Detect which cell encompasses the target text, then output its [X, Y] center coordinate. 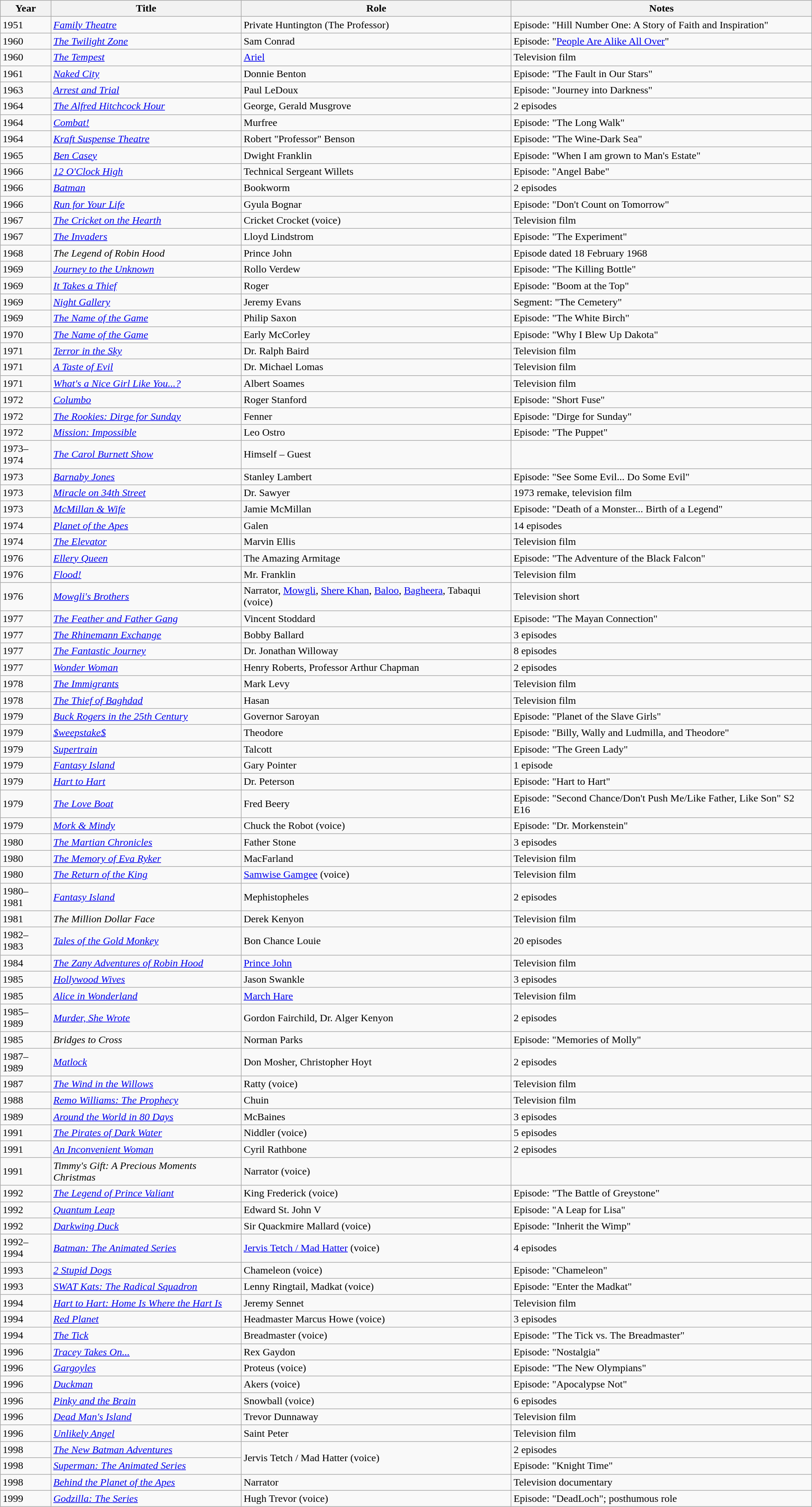
Episode: "Journey into Darkness" [662, 90]
14 episodes [662, 526]
Norman Parks [376, 1040]
1985–1989 [26, 1018]
King Frederick (voice) [376, 1193]
McBaines [376, 1117]
1 episode [662, 765]
Proteus (voice) [376, 1368]
The Martian Chronicles [146, 842]
The Invaders [146, 237]
1980–1981 [26, 897]
Roger [376, 286]
The Fantastic Journey [146, 651]
Snowball (voice) [376, 1401]
1999 [26, 1498]
Episode: "Don't Count on Tomorrow" [662, 204]
1963 [26, 90]
Episode: "Planet of the Slave Girls" [662, 716]
1973 remake, television film [662, 493]
Breadmaster (voice) [376, 1335]
8 episodes [662, 651]
Himself – Guest [376, 454]
Ariel [376, 57]
Saint Peter [376, 1433]
Narrator [376, 1482]
Chuin [376, 1100]
Columbo [146, 400]
Arrest and Trial [146, 90]
Donnie Benton [376, 74]
Gyula Bognar [376, 204]
Narrator, Mowgli, Shere Khan, Baloo, Bagheera, Tabaqui (voice) [376, 596]
A Taste of Evil [146, 367]
What's a Nice Girl Like You...? [146, 383]
Theodore [376, 733]
Episode: "Chameleon" [662, 1270]
1992–1994 [26, 1248]
5 episodes [662, 1133]
4 episodes [662, 1248]
Run for Your Life [146, 204]
March Hare [376, 996]
Dr. Ralph Baird [376, 351]
Mork & Mindy [146, 826]
Early McCorley [376, 335]
Buck Rogers in the 25th Century [146, 716]
Rex Gaydon [376, 1352]
Samwise Gamgee (voice) [376, 875]
The Feather and Father Gang [146, 619]
Hasan [376, 700]
Kraft Suspense Theatre [146, 139]
Episode: "Angel Babe" [662, 171]
Dr. Peterson [376, 782]
Mark Levy [376, 684]
The Rookies: Dirge for Sunday [146, 416]
Episode: "A Leap for Lisa" [662, 1210]
Mowgli's Brothers [146, 596]
Unlikely Angel [146, 1433]
The New Batman Adventures [146, 1450]
1970 [26, 335]
Episode: "Why I Blew Up Dakota" [662, 335]
Quantum Leap [146, 1210]
The Elevator [146, 542]
Talcott [376, 749]
The Pirates of Dark Water [146, 1133]
George, Gerald Musgrove [376, 106]
Bridges to Cross [146, 1040]
Behind the Planet of the Apes [146, 1482]
Hollywood Wives [146, 979]
The Zany Adventures of Robin Hood [146, 963]
Albert Soames [376, 383]
Hart to Hart: Home Is Where the Hart Is [146, 1303]
Matlock [146, 1061]
Cyril Rathbone [376, 1149]
Dr. Michael Lomas [376, 367]
Episode: "The Fault in Our Stars" [662, 74]
The Million Dollar Face [146, 919]
Jason Swankle [376, 979]
6 episodes [662, 1401]
Dr. Jonathan Willoway [376, 651]
Episode: "Hill Number One: A Story of Faith and Inspiration" [662, 25]
Philip Saxon [376, 318]
Episode: "Apocalypse Not" [662, 1384]
$weepstake$ [146, 733]
Television documentary [662, 1482]
1968 [26, 253]
Rollo Verdew [376, 269]
Timmy's Gift: A Precious Moments Christmas [146, 1171]
Lenny Ringtail, Madkat (voice) [376, 1286]
The Twilight Zone [146, 41]
Episode: "Dr. Morkenstein" [662, 826]
Bon Chance Louie [376, 941]
Episode: "The Tick vs. The Breadmaster" [662, 1335]
Roger Stanford [376, 400]
Dwight Franklin [376, 155]
Episode: "Second Chance/Don't Push Me/Like Father, Like Son" S2 E16 [662, 804]
Family Theatre [146, 25]
The Amazing Armitage [376, 558]
Technical Sergeant Willets [376, 171]
Episode: "The Wine-Dark Sea" [662, 139]
Night Gallery [146, 302]
Jeremy Evans [376, 302]
Duckman [146, 1384]
Episode: "Nostalgia" [662, 1352]
Tracey Takes On... [146, 1352]
Niddler (voice) [376, 1133]
The Tempest [146, 57]
The Carol Burnett Show [146, 454]
Supertrain [146, 749]
1982–1983 [26, 941]
Combat! [146, 123]
The Legend of Robin Hood [146, 253]
Narrator (voice) [376, 1171]
The Alfred Hitchcock Hour [146, 106]
The Legend of Prince Valiant [146, 1193]
1984 [26, 963]
Terror in the Sky [146, 351]
Vincent Stoddard [376, 619]
Journey to the Unknown [146, 269]
Gargoyles [146, 1368]
Episode: "The Experiment" [662, 237]
Episode: "Inherit the Wimp" [662, 1226]
Cricket Crocket (voice) [376, 221]
12 O'Clock High [146, 171]
Tales of the Gold Monkey [146, 941]
Batman: The Animated Series [146, 1248]
Naked City [146, 74]
Hart to Hart [146, 782]
Jamie McMillan [376, 509]
Miracle on 34th Street [146, 493]
It Takes a Thief [146, 286]
Episode: "Death of a Monster... Birth of a Legend" [662, 509]
Mephistopheles [376, 897]
The Rhinemann Exchange [146, 635]
1987 [26, 1084]
Ellery Queen [146, 558]
Robert "Professor" Benson [376, 139]
Headmaster Marcus Howe (voice) [376, 1319]
Ratty (voice) [376, 1084]
Year [26, 9]
Episode: "The Adventure of the Black Falcon" [662, 558]
Governor Saroyan [376, 716]
Episode: "The Killing Bottle" [662, 269]
1961 [26, 74]
Trevor Dunnaway [376, 1417]
1987–1989 [26, 1061]
The Wind in the Willows [146, 1084]
20 episodes [662, 941]
Episode: "The Long Walk" [662, 123]
Episode: "The Green Lady" [662, 749]
Episode: "Knight Time" [662, 1466]
Mission: Impossible [146, 432]
An Inconvenient Woman [146, 1149]
The Tick [146, 1335]
Lloyd Lindstrom [376, 237]
Role [376, 9]
Ben Casey [146, 155]
1951 [26, 25]
Sir Quackmire Mallard (voice) [376, 1226]
Bobby Ballard [376, 635]
The Return of the King [146, 875]
MacFarland [376, 858]
Paul LeDoux [376, 90]
1989 [26, 1117]
Jeremy Sennet [376, 1303]
Notes [662, 9]
Episode: "The New Olympians" [662, 1368]
Gary Pointer [376, 765]
Father Stone [376, 842]
Fenner [376, 416]
Remo Williams: The Prophecy [146, 1100]
Episode: "Short Fuse" [662, 400]
Godzilla: The Series [146, 1498]
The Love Boat [146, 804]
Episode: "People Are Alike All Over" [662, 41]
Episode: "Enter the Madkat" [662, 1286]
Episode: "When I am grown to Man's Estate" [662, 155]
The Immigrants [146, 684]
Flood! [146, 574]
1973–1974 [26, 454]
Dead Man's Island [146, 1417]
Television short [662, 596]
Red Planet [146, 1319]
Fred Beery [376, 804]
Wonder Woman [146, 667]
Murder, She Wrote [146, 1018]
Alice in Wonderland [146, 996]
Chuck the Robot (voice) [376, 826]
Episode: "See Some Evil... Do Some Evil" [662, 477]
Episode: "The Puppet" [662, 432]
Dr. Sawyer [376, 493]
Edward St. John V [376, 1210]
Superman: The Animated Series [146, 1466]
Leo Ostro [376, 432]
SWAT Kats: The Radical Squadron [146, 1286]
Don Mosher, Christopher Hoyt [376, 1061]
Galen [376, 526]
Episode: "Billy, Wally and Ludmilla, and Theodore" [662, 733]
Batman [146, 188]
McMillan & Wife [146, 509]
The Memory of Eva Ryker [146, 858]
Episode: "The Battle of Greystone" [662, 1193]
Episode: "DeadLoch"; posthumous role [662, 1498]
Episode: "The White Birch" [662, 318]
Around the World in 80 Days [146, 1117]
Marvin Ellis [376, 542]
Derek Kenyon [376, 919]
The Thief of Baghdad [146, 700]
Episode: "Boom at the Top" [662, 286]
Hugh Trevor (voice) [376, 1498]
Episode: "Memories of Molly" [662, 1040]
Planet of the Apes [146, 526]
Episode: "Hart to Hart" [662, 782]
Stanley Lambert [376, 477]
Henry Roberts, Professor Arthur Chapman [376, 667]
Episode dated 18 February 1968 [662, 253]
Akers (voice) [376, 1384]
Murfree [376, 123]
Title [146, 9]
Episode: "The Mayan Connection" [662, 619]
Sam Conrad [376, 41]
Mr. Franklin [376, 574]
Barnaby Jones [146, 477]
1965 [26, 155]
Private Huntington (The Professor) [376, 25]
Darkwing Duck [146, 1226]
Gordon Fairchild, Dr. Alger Kenyon [376, 1018]
1981 [26, 919]
2 Stupid Dogs [146, 1270]
Pinky and the Brain [146, 1401]
Chameleon (voice) [376, 1270]
Episode: "Dirge for Sunday" [662, 416]
Bookworm [376, 188]
1988 [26, 1100]
The Cricket on the Hearth [146, 221]
Segment: "The Cemetery" [662, 302]
